Identify which cell holds the provided text, then report its (X, Y) central coordinate. 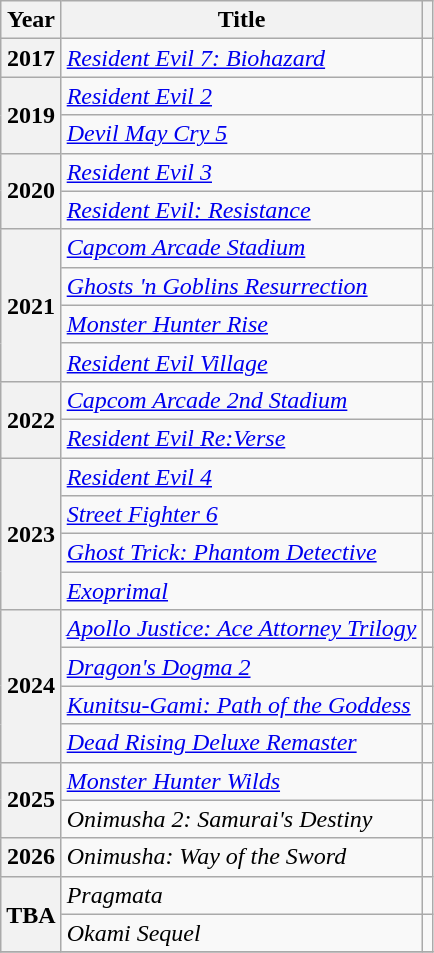
Onimusha: Way of the Sword (242, 857)
Title (242, 20)
2025 (31, 800)
Resident Evil 3 (242, 172)
Apollo Justice: Ace Attorney Trilogy (242, 629)
Capcom Arcade Stadium (242, 248)
Dead Rising Deluxe Remaster (242, 743)
2023 (31, 534)
Monster Hunter Rise (242, 324)
Resident Evil Village (242, 362)
Dragon's Dogma 2 (242, 667)
Onimusha 2: Samurai's Destiny (242, 819)
TBA (31, 914)
Exoprimal (242, 591)
2026 (31, 857)
Kunitsu-Gami: Path of the Goddess (242, 705)
2021 (31, 305)
Ghost Trick: Phantom Detective (242, 553)
Resident Evil 2 (242, 96)
Okami Sequel (242, 933)
2019 (31, 115)
Capcom Arcade 2nd Stadium (242, 400)
2024 (31, 686)
Pragmata (242, 895)
Resident Evil: Resistance (242, 210)
Devil May Cry 5 (242, 134)
2020 (31, 191)
Ghosts 'n Goblins Resurrection (242, 286)
Street Fighter 6 (242, 515)
Monster Hunter Wilds (242, 781)
Resident Evil Re:Verse (242, 438)
2022 (31, 419)
Resident Evil 4 (242, 477)
Year (31, 20)
Resident Evil 7: Biohazard (242, 58)
2017 (31, 58)
